For the text-containing cell, return its midpoint in [X, Y] coordinate format. 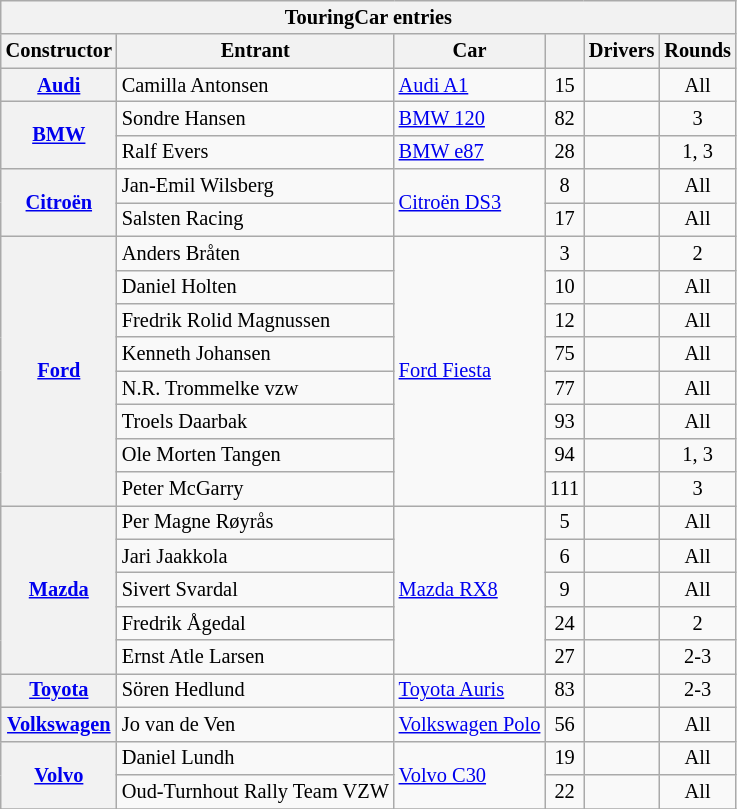
Daniel Holten [256, 287]
Toyota [59, 690]
6 [564, 556]
Anders Bråten [256, 253]
Camilla Antonsen [256, 85]
Volvo C30 [470, 774]
Sören Hedlund [256, 690]
15 [564, 85]
Constructor [59, 51]
5 [564, 522]
Audi A1 [470, 85]
17 [564, 219]
Citroën DS3 [470, 202]
BMW [59, 134]
Toyota Auris [470, 690]
BMW e87 [470, 152]
82 [564, 118]
Sondre Hansen [256, 118]
22 [564, 791]
Mazda RX8 [470, 589]
77 [564, 388]
Ford Fiesta [470, 370]
83 [564, 690]
Jan-Emil Wilsberg [256, 186]
93 [564, 421]
Citroën [59, 202]
9 [564, 589]
12 [564, 320]
27 [564, 657]
Salsten Racing [256, 219]
8 [564, 186]
Mazda [59, 589]
Oud-Turnhout Rally Team VZW [256, 791]
Kenneth Johansen [256, 354]
Ole Morten Tangen [256, 455]
Per Magne Røyrås [256, 522]
Volkswagen [59, 724]
Ford [59, 370]
BMW 120 [470, 118]
19 [564, 758]
Drivers [622, 51]
Audi [59, 85]
Volvo [59, 774]
24 [564, 623]
Jari Jaakkola [256, 556]
Daniel Lundh [256, 758]
Troels Daarbak [256, 421]
Entrant [256, 51]
TouringCar entries [368, 17]
Ernst Atle Larsen [256, 657]
94 [564, 455]
Car [470, 51]
56 [564, 724]
75 [564, 354]
111 [564, 489]
Jo van de Ven [256, 724]
28 [564, 152]
Rounds [698, 51]
Fredrik Rolid Magnussen [256, 320]
Peter McGarry [256, 489]
N.R. Trommelke vzw [256, 388]
Sivert Svardal [256, 589]
Ralf Evers [256, 152]
Volkswagen Polo [470, 724]
Fredrik Ågedal [256, 623]
10 [564, 287]
